Identify which cell holds the provided text, then report its (x, y) central coordinate. 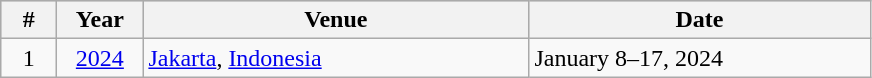
Year (100, 20)
Jakarta, Indonesia (336, 58)
2024 (100, 58)
Date (700, 20)
1 (29, 58)
Venue (336, 20)
# (29, 20)
January 8–17, 2024 (700, 58)
